Determine the [x, y] coordinate at the center of the cell enclosing the given text.  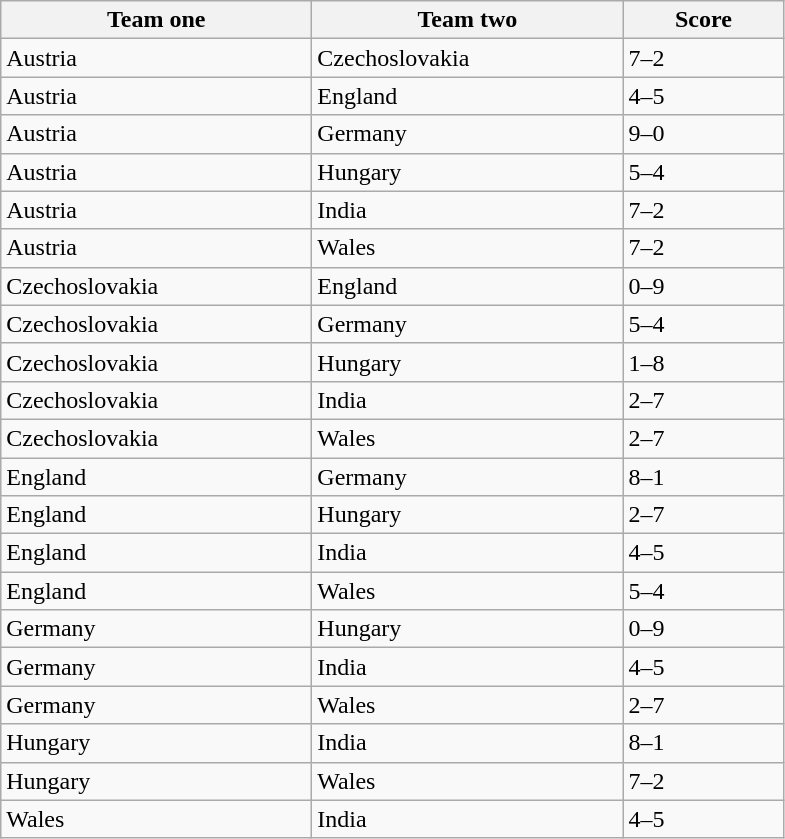
Team two [468, 20]
Team one [156, 20]
9–0 [704, 134]
1–8 [704, 362]
Score [704, 20]
